Detect which cell encompasses the target text, then output its (X, Y) center coordinate. 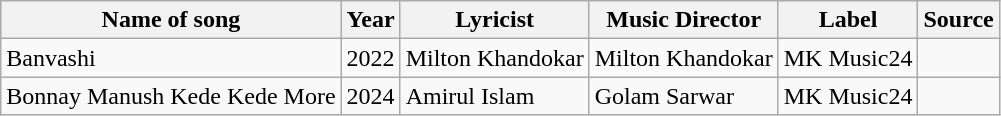
Year (370, 20)
Music Director (684, 20)
2024 (370, 96)
Banvashi (171, 58)
Source (958, 20)
2022 (370, 58)
Bonnay Manush Kede Kede More (171, 96)
Label (848, 20)
Lyricist (494, 20)
Amirul Islam (494, 96)
Golam Sarwar (684, 96)
Name of song (171, 20)
